Find where the given text appears and provide that cell's center as [X, Y] coordinate. 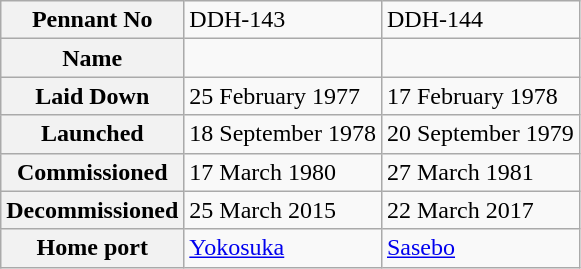
Launched [92, 134]
18 September 1978 [283, 134]
Name [92, 58]
27 March 1981 [480, 172]
20 September 1979 [480, 134]
Sasebo [480, 248]
DDH-143 [283, 20]
17 February 1978 [480, 96]
Laid Down [92, 96]
17 March 1980 [283, 172]
Commissioned [92, 172]
25 March 2015 [283, 210]
25 February 1977 [283, 96]
Pennant No [92, 20]
DDH-144 [480, 20]
Yokosuka [283, 248]
Decommissioned [92, 210]
Home port [92, 248]
22 March 2017 [480, 210]
